For the text-containing cell, return its midpoint in [x, y] coordinate format. 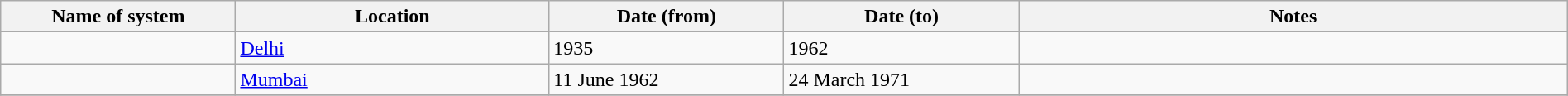
Date (to) [901, 17]
Date (from) [667, 17]
1962 [901, 48]
1935 [667, 48]
Notes [1293, 17]
24 March 1971 [901, 79]
Delhi [392, 48]
Location [392, 17]
Mumbai [392, 79]
Name of system [118, 17]
11 June 1962 [667, 79]
